Scan for the cell matching the given text and deliver its (x, y) coordinate at center. 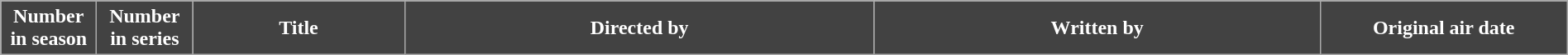
Title (299, 28)
Written by (1097, 28)
Directed by (639, 28)
Numberin season (49, 28)
Original air date (1444, 28)
Numberin series (145, 28)
